Search for the cell housing the specified text and yield its (x, y) center coordinate. 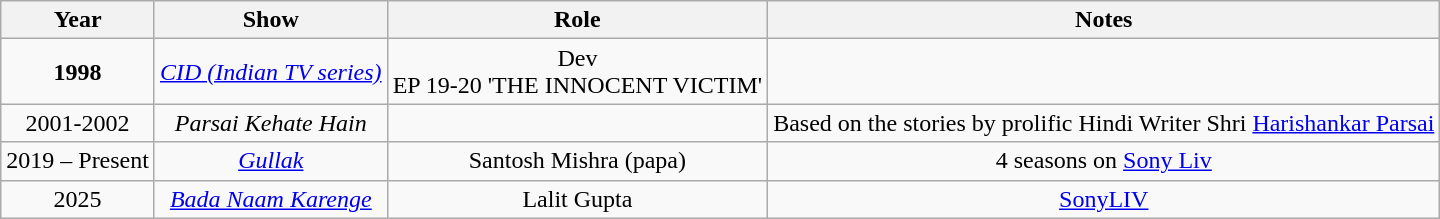
2025 (78, 199)
Santosh Mishra (papa) (578, 161)
CID (Indian TV series) (270, 72)
Year (78, 20)
2019 – Present (78, 161)
4 seasons on Sony Liv (1104, 161)
Bada Naam Karenge (270, 199)
Role (578, 20)
Notes (1104, 20)
DevEP 19-20 'THE INNOCENT VICTIM' (578, 72)
1998 (78, 72)
Parsai Kehate Hain (270, 123)
Based on the stories by prolific Hindi Writer Shri Harishankar Parsai (1104, 123)
SonyLIV (1104, 199)
Gullak (270, 161)
Lalit Gupta (578, 199)
Show (270, 20)
2001-2002 (78, 123)
